From the cell containing the given text, extract its center point as (x, y) coordinate. 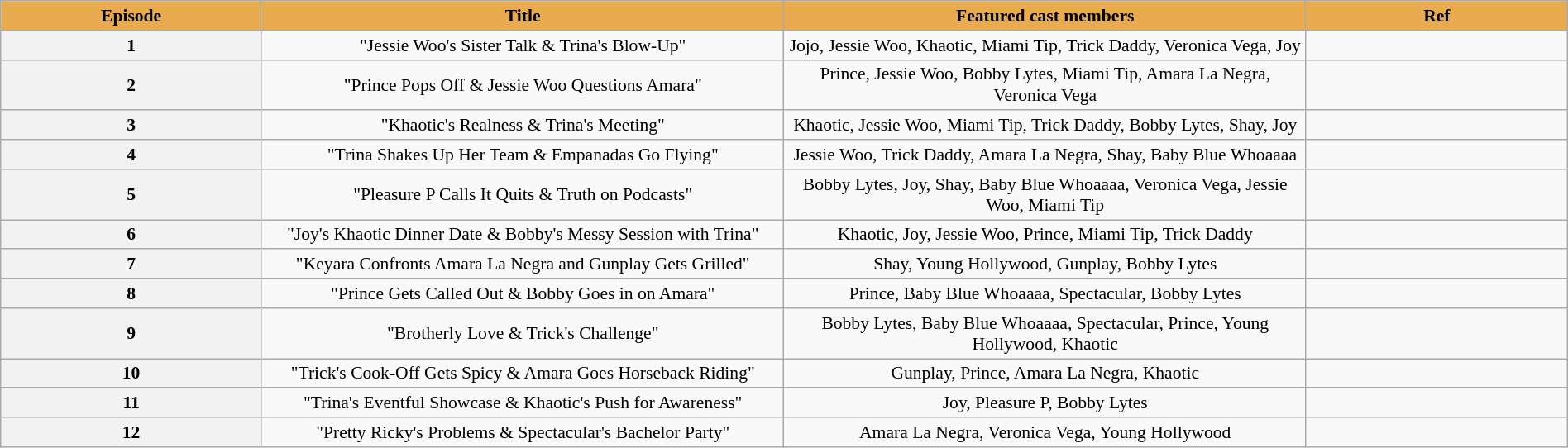
"Trick's Cook-Off Gets Spicy & Amara Goes Horseback Riding" (523, 374)
Jojo, Jessie Woo, Khaotic, Miami Tip, Trick Daddy, Veronica Vega, Joy (1045, 45)
10 (131, 374)
11 (131, 403)
Shay, Young Hollywood, Gunplay, Bobby Lytes (1045, 265)
"Pleasure P Calls It Quits & Truth on Podcasts" (523, 195)
Title (523, 16)
Bobby Lytes, Baby Blue Whoaaaa, Spectacular, Prince, Young Hollywood, Khaotic (1045, 334)
Khaotic, Joy, Jessie Woo, Prince, Miami Tip, Trick Daddy (1045, 235)
6 (131, 235)
"Khaotic's Realness & Trina's Meeting" (523, 126)
9 (131, 334)
"Keyara Confronts Amara La Negra and Gunplay Gets Grilled" (523, 265)
Jessie Woo, Trick Daddy, Amara La Negra, Shay, Baby Blue Whoaaaa (1045, 155)
3 (131, 126)
12 (131, 432)
"Pretty Ricky's Problems & Spectacular's Bachelor Party" (523, 432)
Khaotic, Jessie Woo, Miami Tip, Trick Daddy, Bobby Lytes, Shay, Joy (1045, 126)
7 (131, 265)
Episode (131, 16)
Joy, Pleasure P, Bobby Lytes (1045, 403)
"Jessie Woo's Sister Talk & Trina's Blow-Up" (523, 45)
"Joy's Khaotic Dinner Date & Bobby's Messy Session with Trina" (523, 235)
Amara La Negra, Veronica Vega, Young Hollywood (1045, 432)
2 (131, 84)
"Prince Pops Off & Jessie Woo Questions Amara" (523, 84)
5 (131, 195)
8 (131, 293)
"Trina's Eventful Showcase & Khaotic's Push for Awareness" (523, 403)
Gunplay, Prince, Amara La Negra, Khaotic (1045, 374)
"Trina Shakes Up Her Team & Empanadas Go Flying" (523, 155)
Prince, Baby Blue Whoaaaa, Spectacular, Bobby Lytes (1045, 293)
Prince, Jessie Woo, Bobby Lytes, Miami Tip, Amara La Negra, Veronica Vega (1045, 84)
Bobby Lytes, Joy, Shay, Baby Blue Whoaaaa, Veronica Vega, Jessie Woo, Miami Tip (1045, 195)
"Brotherly Love & Trick's Challenge" (523, 334)
4 (131, 155)
1 (131, 45)
"Prince Gets Called Out & Bobby Goes in on Amara" (523, 293)
Ref (1437, 16)
Featured cast members (1045, 16)
